Capture the cell that displays the provided text and extract its (x, y) central coordinate. 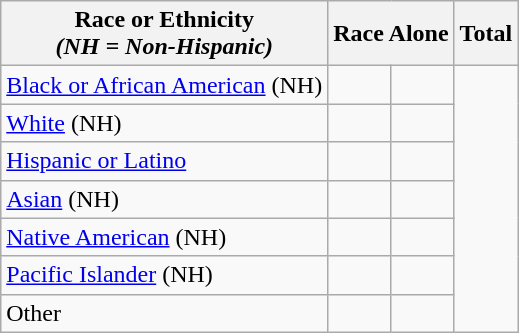
Total (486, 34)
Pacific Islander (NH) (164, 275)
White (NH) (164, 123)
Asian (NH) (164, 199)
Other (164, 313)
Race or Ethnicity (NH = Non-Hispanic) (164, 34)
Race Alone (391, 34)
Black or African American (NH) (164, 85)
Native American (NH) (164, 237)
Hispanic or Latino (164, 161)
